Capture the cell that displays the provided text and extract its [x, y] central coordinate. 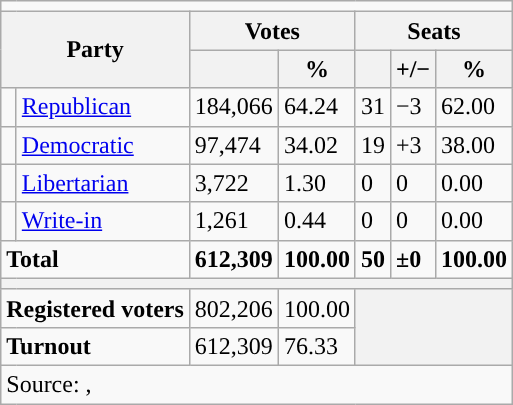
38.00 [474, 145]
Turnout [96, 346]
31 [372, 107]
+/− [412, 69]
−3 [412, 107]
Seats [434, 31]
Write-in [102, 221]
64.24 [316, 107]
62.00 [474, 107]
Democratic [102, 145]
19 [372, 145]
76.33 [316, 346]
34.02 [316, 145]
50 [372, 259]
Republican [102, 107]
Source: , [257, 384]
Votes [272, 31]
Total [96, 259]
+3 [412, 145]
3,722 [234, 183]
1,261 [234, 221]
0.44 [316, 221]
1.30 [316, 183]
±0 [412, 259]
184,066 [234, 107]
Libertarian [102, 183]
97,474 [234, 145]
Registered voters [96, 308]
802,206 [234, 308]
Party [96, 50]
